Capture the cell that displays the provided text and extract its [x, y] central coordinate. 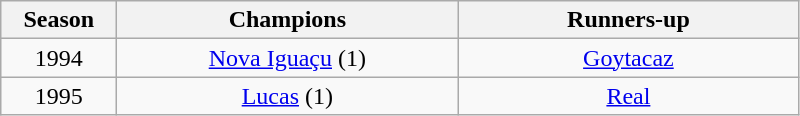
Goytacaz [628, 58]
Nova Iguaçu (1) [288, 58]
1994 [59, 58]
Lucas (1) [288, 96]
Champions [288, 20]
1995 [59, 96]
Real [628, 96]
Runners-up [628, 20]
Season [59, 20]
